Find where the given text appears and provide that cell's center as (x, y) coordinate. 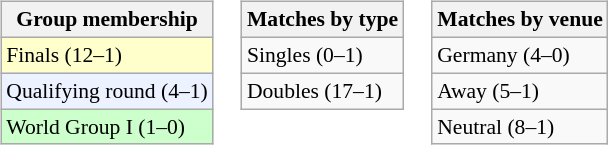
Group membership (107, 20)
Singles (0–1) (322, 55)
Doubles (17–1) (322, 91)
Qualifying round (4–1) (107, 91)
Matches by venue (520, 20)
Neutral (8–1) (520, 127)
Finals (12–1) (107, 55)
World Group I (1–0) (107, 127)
Germany (4–0) (520, 55)
Away (5–1) (520, 91)
Matches by type (322, 20)
